Detect which cell encompasses the target text, then output its (x, y) center coordinate. 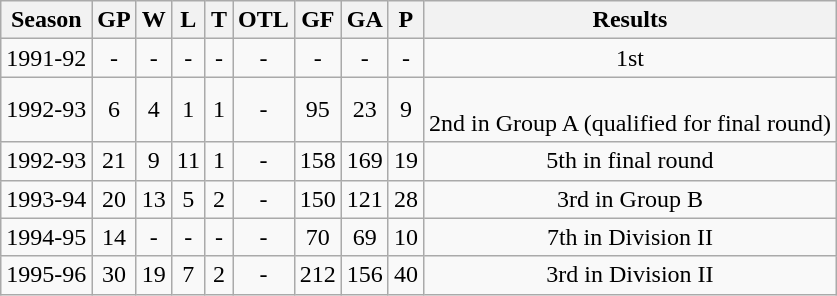
1st (630, 58)
3rd in Group B (630, 199)
5 (188, 199)
GP (114, 20)
6 (114, 110)
1991-92 (46, 58)
OTL (263, 20)
95 (318, 110)
40 (406, 275)
GF (318, 20)
1995-96 (46, 275)
150 (318, 199)
1994-95 (46, 237)
GA (364, 20)
11 (188, 161)
3rd in Division II (630, 275)
Season (46, 20)
156 (364, 275)
158 (318, 161)
212 (318, 275)
T (218, 20)
121 (364, 199)
13 (154, 199)
1993-94 (46, 199)
20 (114, 199)
21 (114, 161)
2nd in Group A (qualified for final round) (630, 110)
P (406, 20)
7th in Division II (630, 237)
169 (364, 161)
Results (630, 20)
5th in final round (630, 161)
14 (114, 237)
70 (318, 237)
4 (154, 110)
7 (188, 275)
23 (364, 110)
L (188, 20)
10 (406, 237)
69 (364, 237)
30 (114, 275)
28 (406, 199)
W (154, 20)
